Provide the [x, y] coordinate of the cell's center where the given text is located.  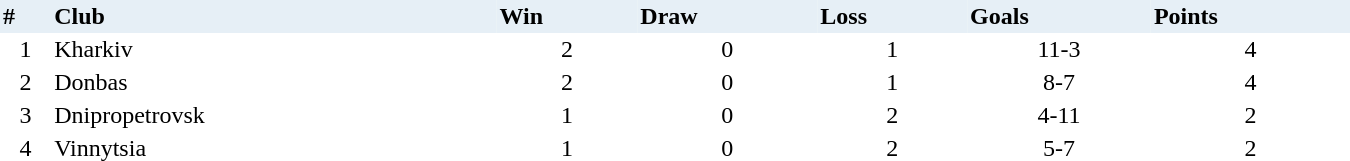
Loss [892, 16]
# [26, 16]
Points [1250, 16]
Draw [727, 16]
Kharkiv [274, 50]
Goals [1059, 16]
3 [26, 116]
Donbas [274, 82]
4-11 [1059, 116]
Dnipropetrovsk [274, 116]
8-7 [1059, 82]
Club [274, 16]
Win [566, 16]
11-3 [1059, 50]
